Provide the (X, Y) coordinate of the cell's center where the given text is located.  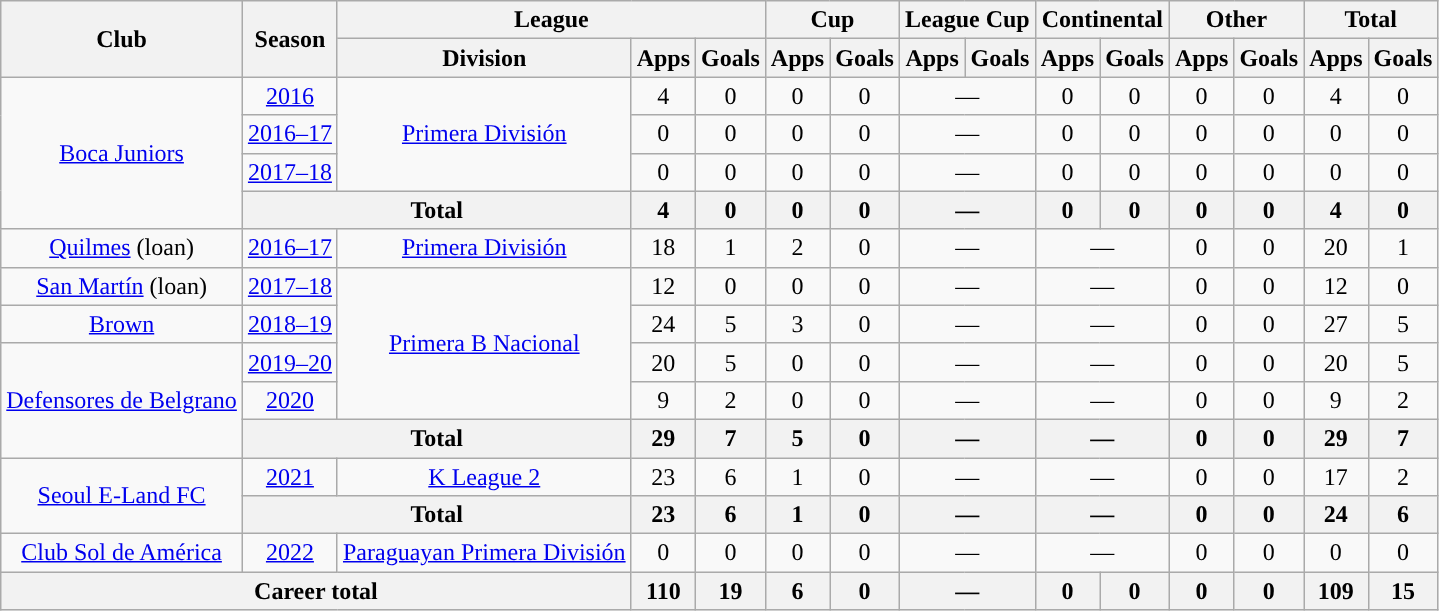
Primera B Nacional (484, 343)
2019–20 (290, 362)
Boca Juniors (122, 153)
Quilmes (loan) (122, 248)
Season (290, 39)
Club Sol de América (122, 553)
League Cup (967, 20)
2018–19 (290, 324)
Other (1236, 20)
Brown (122, 324)
15 (1403, 591)
2022 (290, 553)
2016 (290, 96)
Career total (316, 591)
17 (1336, 477)
18 (663, 248)
League (551, 20)
27 (1336, 324)
Defensores de Belgrano (122, 400)
19 (731, 591)
3 (797, 324)
109 (1336, 591)
2021 (290, 477)
Cup (832, 20)
2020 (290, 400)
Continental (1102, 20)
Division (484, 58)
San Martín (loan) (122, 286)
Paraguayan Primera División (484, 553)
K League 2 (484, 477)
Club (122, 39)
110 (663, 591)
Seoul E-Land FC (122, 496)
